Output the (X, Y) coordinate of the center of the cell containing the given text.  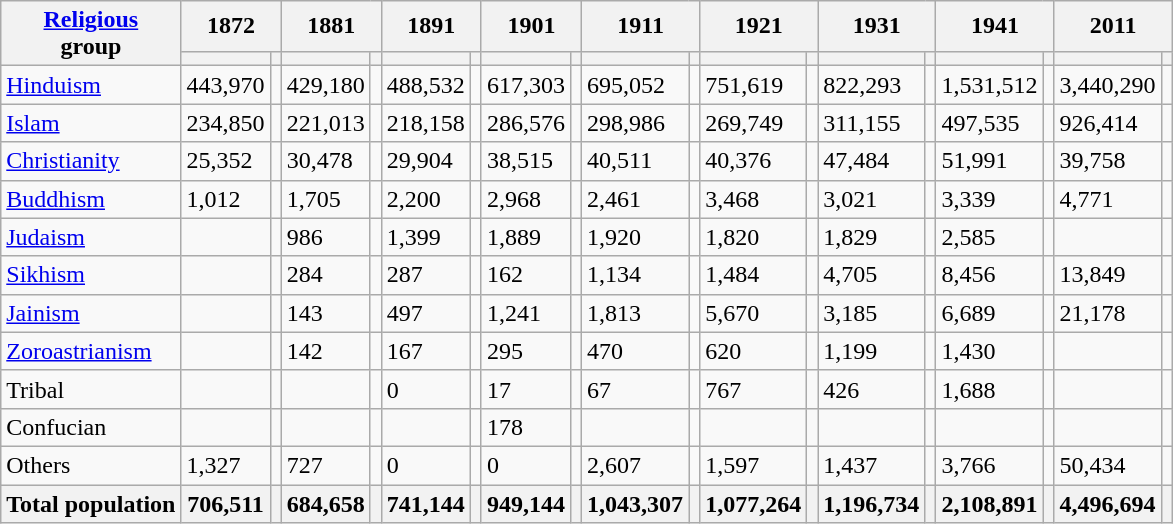
4,496,694 (1108, 503)
2,968 (526, 199)
1891 (431, 26)
287 (426, 275)
Others (91, 465)
1921 (759, 26)
Islam (91, 123)
Confucian (91, 427)
Christianity (91, 161)
218,158 (426, 123)
1,196,734 (872, 503)
1,705 (326, 199)
8,456 (990, 275)
311,155 (872, 123)
Judaism (91, 237)
1,327 (226, 465)
47,484 (872, 161)
167 (426, 351)
25,352 (226, 161)
429,180 (326, 85)
143 (326, 313)
2,607 (636, 465)
Jainism (91, 313)
1,134 (636, 275)
6,689 (990, 313)
443,970 (226, 85)
1,043,307 (636, 503)
1881 (331, 26)
295 (526, 351)
38,515 (526, 161)
39,758 (1108, 161)
706,511 (226, 503)
727 (326, 465)
1941 (995, 26)
3,766 (990, 465)
741,144 (426, 503)
13,849 (1108, 275)
Religiousgroup (91, 34)
1,597 (754, 465)
50,434 (1108, 465)
1,484 (754, 275)
4,771 (1108, 199)
4,705 (872, 275)
Total population (91, 503)
284 (326, 275)
426 (872, 389)
Zoroastrianism (91, 351)
822,293 (872, 85)
30,478 (326, 161)
40,376 (754, 161)
178 (526, 427)
17 (526, 389)
29,904 (426, 161)
1911 (641, 26)
470 (636, 351)
Buddhism (91, 199)
497,535 (990, 123)
1,430 (990, 351)
221,013 (326, 123)
986 (326, 237)
2,461 (636, 199)
1,688 (990, 389)
234,850 (226, 123)
684,658 (326, 503)
1,531,512 (990, 85)
1872 (231, 26)
2,585 (990, 237)
617,303 (526, 85)
40,511 (636, 161)
751,619 (754, 85)
21,178 (1108, 313)
Sikhism (91, 275)
1,437 (872, 465)
1,920 (636, 237)
1,077,264 (754, 503)
298,986 (636, 123)
67 (636, 389)
162 (526, 275)
5,670 (754, 313)
1,889 (526, 237)
767 (754, 389)
3,021 (872, 199)
1,012 (226, 199)
51,991 (990, 161)
695,052 (636, 85)
2,200 (426, 199)
3,339 (990, 199)
3,468 (754, 199)
1,199 (872, 351)
949,144 (526, 503)
3,440,290 (1108, 85)
926,414 (1108, 123)
1,820 (754, 237)
3,185 (872, 313)
497 (426, 313)
Hinduism (91, 85)
2011 (1113, 26)
269,749 (754, 123)
1,241 (526, 313)
2,108,891 (990, 503)
286,576 (526, 123)
1,829 (872, 237)
620 (754, 351)
Tribal (91, 389)
1,813 (636, 313)
1901 (531, 26)
1931 (877, 26)
142 (326, 351)
488,532 (426, 85)
1,399 (426, 237)
